Output the (x, y) coordinate of the center of the cell containing the given text.  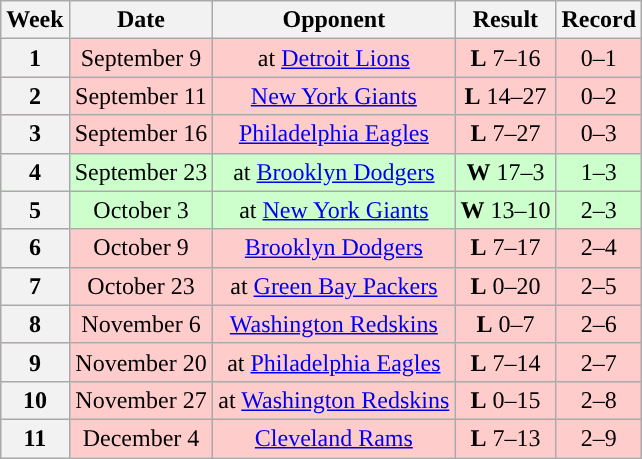
at Philadelphia Eagles (334, 362)
October 3 (141, 210)
L 7–17 (506, 248)
L 0–20 (506, 286)
1–3 (599, 172)
Cleveland Rams (334, 438)
Result (506, 20)
7 (35, 286)
Week (35, 20)
0–1 (599, 58)
Record (599, 20)
2 (35, 96)
November 27 (141, 400)
Brooklyn Dodgers (334, 248)
W 17–3 (506, 172)
L 7–13 (506, 438)
at Green Bay Packers (334, 286)
October 9 (141, 248)
at Detroit Lions (334, 58)
0–2 (599, 96)
December 4 (141, 438)
Opponent (334, 20)
at New York Giants (334, 210)
1 (35, 58)
October 23 (141, 286)
September 23 (141, 172)
3 (35, 134)
0–3 (599, 134)
2–7 (599, 362)
2–6 (599, 324)
2–8 (599, 400)
L 14–27 (506, 96)
11 (35, 438)
W 13–10 (506, 210)
4 (35, 172)
10 (35, 400)
September 9 (141, 58)
2–4 (599, 248)
Washington Redskins (334, 324)
September 16 (141, 134)
at Brooklyn Dodgers (334, 172)
2–9 (599, 438)
8 (35, 324)
2–3 (599, 210)
L 7–14 (506, 362)
Date (141, 20)
New York Giants (334, 96)
November 6 (141, 324)
2–5 (599, 286)
September 11 (141, 96)
9 (35, 362)
L 7–16 (506, 58)
6 (35, 248)
L 7–27 (506, 134)
L 0–15 (506, 400)
5 (35, 210)
Philadelphia Eagles (334, 134)
at Washington Redskins (334, 400)
November 20 (141, 362)
L 0–7 (506, 324)
